Provide the [x, y] coordinate of the cell's center where the given text is located.  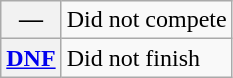
DNF [31, 58]
Did not compete [146, 20]
Did not finish [146, 58]
— [31, 20]
